Return (X, Y) of the center of cell containing provided text 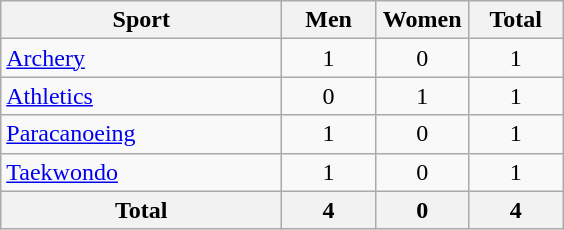
Taekwondo (142, 172)
Paracanoeing (142, 134)
Men (329, 20)
Women (422, 20)
Athletics (142, 96)
Sport (142, 20)
Archery (142, 58)
